For the text-containing cell, return its midpoint in (x, y) coordinate format. 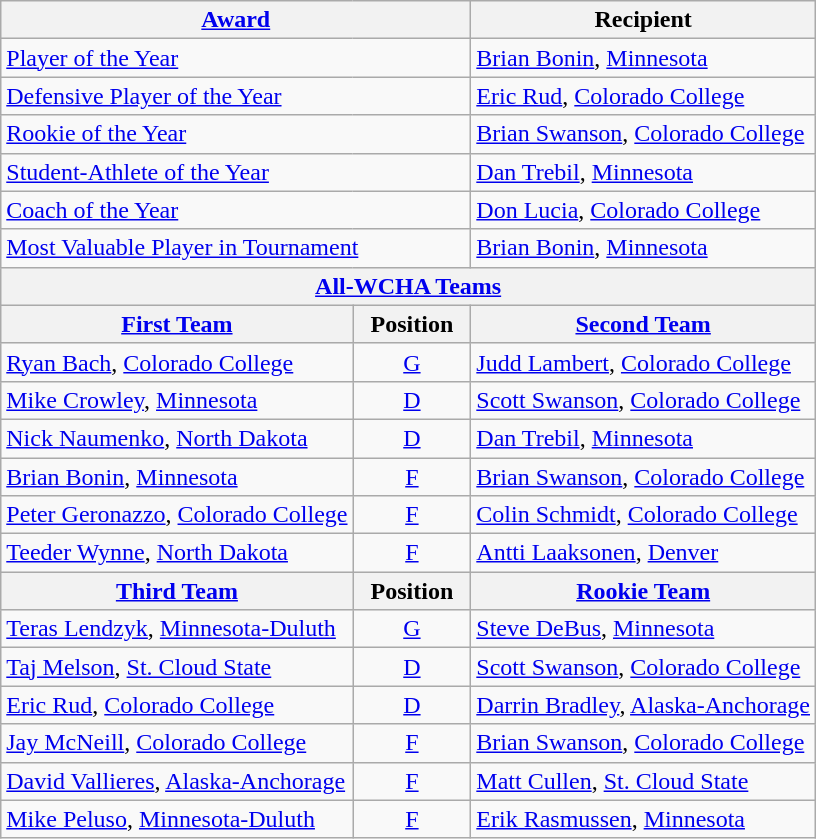
Mike Peluso, Minnesota-Duluth (177, 819)
Defensive Player of the Year (236, 96)
Darrin Bradley, Alaska-Anchorage (644, 705)
David Vallieres, Alaska-Anchorage (177, 781)
Second Team (644, 324)
Judd Lambert, Colorado College (644, 362)
Peter Geronazzo, Colorado College (177, 515)
Mike Crowley, Minnesota (177, 400)
Award (236, 20)
Player of the Year (236, 58)
Teras Lendzyk, Minnesota-Duluth (177, 629)
Colin Schmidt, Colorado College (644, 515)
Rookie of the Year (236, 134)
Teeder Wynne, North Dakota (177, 553)
Student-Athlete of the Year (236, 172)
All-WCHA Teams (408, 286)
Most Valuable Player in Tournament (236, 248)
Steve DeBus, Minnesota (644, 629)
Coach of the Year (236, 210)
Erik Rasmussen, Minnesota (644, 819)
Third Team (177, 591)
Antti Laaksonen, Denver (644, 553)
Taj Melson, St. Cloud State (177, 667)
Rookie Team (644, 591)
Jay McNeill, Colorado College (177, 743)
Matt Cullen, St. Cloud State (644, 781)
Recipient (644, 20)
First Team (177, 324)
Ryan Bach, Colorado College (177, 362)
Don Lucia, Colorado College (644, 210)
Nick Naumenko, North Dakota (177, 438)
